Extract the [X, Y] coordinate from the center of the cell holding the provided text.  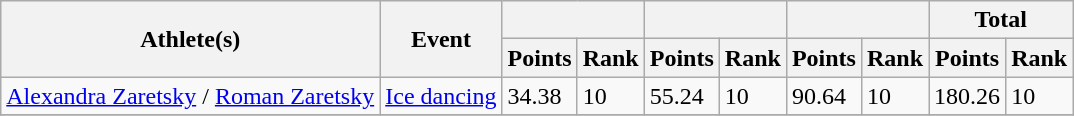
Event [441, 39]
Total [1001, 20]
Alexandra Zaretsky / Roman Zaretsky [190, 96]
Ice dancing [441, 96]
55.24 [682, 96]
180.26 [968, 96]
Athlete(s) [190, 39]
34.38 [540, 96]
90.64 [824, 96]
